For the text-containing cell, return its midpoint in (x, y) coordinate format. 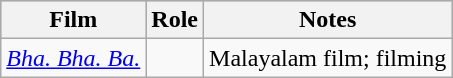
Malayalam film; filming (328, 58)
Notes (328, 20)
Bha. Bha. Ba. (74, 58)
Role (175, 20)
Film (74, 20)
